Return the [x, y] coordinate for the center point of the cell that contains the specified text.  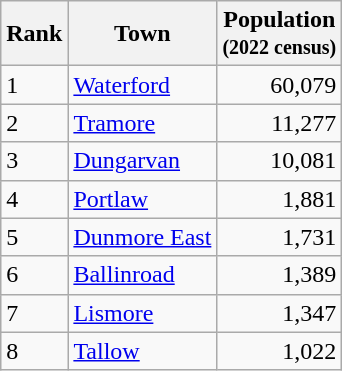
1,389 [280, 275]
1,022 [280, 351]
Population(2022 census) [280, 34]
60,079 [280, 85]
Lismore [142, 313]
Dungarvan [142, 161]
8 [34, 351]
5 [34, 237]
1,347 [280, 313]
Ballinroad [142, 275]
Dunmore East [142, 237]
1,881 [280, 199]
1,731 [280, 237]
4 [34, 199]
7 [34, 313]
Tallow [142, 351]
3 [34, 161]
11,277 [280, 123]
2 [34, 123]
Portlaw [142, 199]
Town [142, 34]
10,081 [280, 161]
1 [34, 85]
6 [34, 275]
Rank [34, 34]
Tramore [142, 123]
Waterford [142, 85]
